Extract the (X, Y) coordinate from the center of the cell holding the provided text.  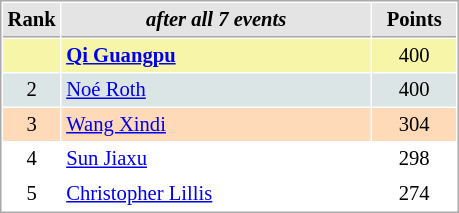
Christopher Lillis (216, 194)
after all 7 events (216, 20)
Noé Roth (216, 90)
298 (414, 158)
5 (32, 194)
2 (32, 90)
Rank (32, 20)
304 (414, 124)
Points (414, 20)
274 (414, 194)
Sun Jiaxu (216, 158)
Qi Guangpu (216, 56)
3 (32, 124)
4 (32, 158)
Wang Xindi (216, 124)
